Return (x, y) of the center of cell containing provided text 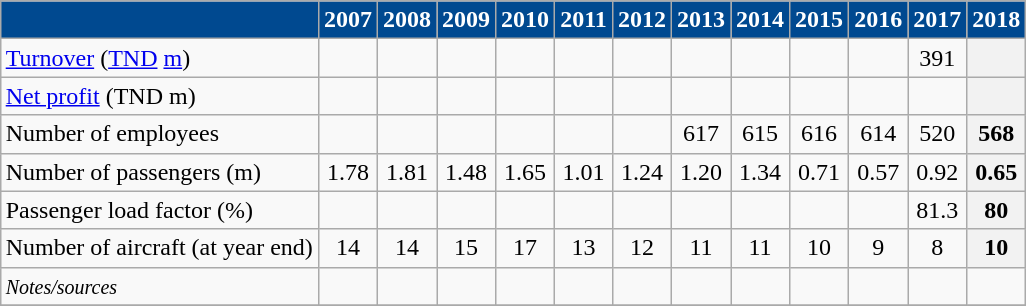
2010 (526, 20)
2018 (996, 20)
Number of employees (159, 134)
568 (996, 134)
1.78 (348, 172)
81.3 (938, 210)
1.20 (700, 172)
Number of aircraft (at year end) (159, 248)
1.01 (584, 172)
2013 (700, 20)
Number of passengers (m) (159, 172)
2011 (584, 20)
2014 (760, 20)
1.65 (526, 172)
80 (996, 210)
616 (820, 134)
12 (642, 248)
2015 (820, 20)
2016 (878, 20)
15 (466, 248)
Notes/sources (159, 286)
1.34 (760, 172)
617 (700, 134)
2012 (642, 20)
520 (938, 134)
8 (938, 248)
0.65 (996, 172)
1.24 (642, 172)
2009 (466, 20)
1.81 (406, 172)
615 (760, 134)
0.71 (820, 172)
Turnover (TND m) (159, 58)
Net profit (TND m) (159, 96)
0.57 (878, 172)
2008 (406, 20)
9 (878, 248)
2017 (938, 20)
391 (938, 58)
614 (878, 134)
Passenger load factor (%) (159, 210)
2007 (348, 20)
13 (584, 248)
0.92 (938, 172)
1.48 (466, 172)
17 (526, 248)
